Return the [x, y] coordinate for the center point of the cell that contains the specified text.  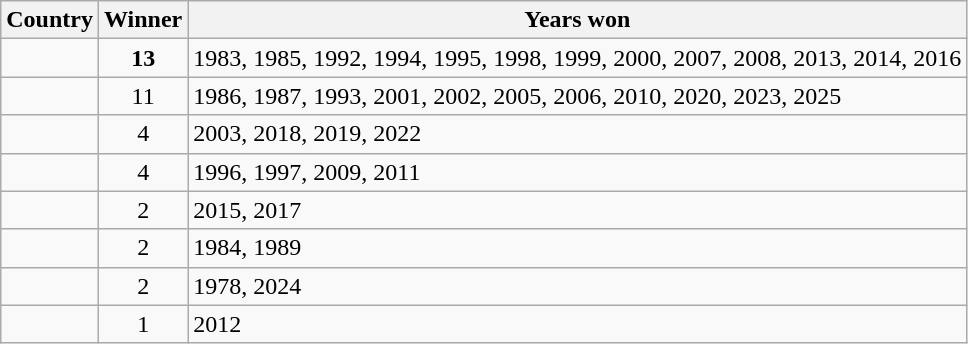
Country [50, 20]
Winner [142, 20]
1986, 1987, 1993, 2001, 2002, 2005, 2006, 2010, 2020, 2023, 2025 [578, 96]
2003, 2018, 2019, 2022 [578, 134]
1983, 1985, 1992, 1994, 1995, 1998, 1999, 2000, 2007, 2008, 2013, 2014, 2016 [578, 58]
13 [142, 58]
Years won [578, 20]
1984, 1989 [578, 248]
11 [142, 96]
2015, 2017 [578, 210]
2012 [578, 324]
1 [142, 324]
1978, 2024 [578, 286]
1996, 1997, 2009, 2011 [578, 172]
